Extract the [x, y] coordinate from the center of the cell holding the provided text.  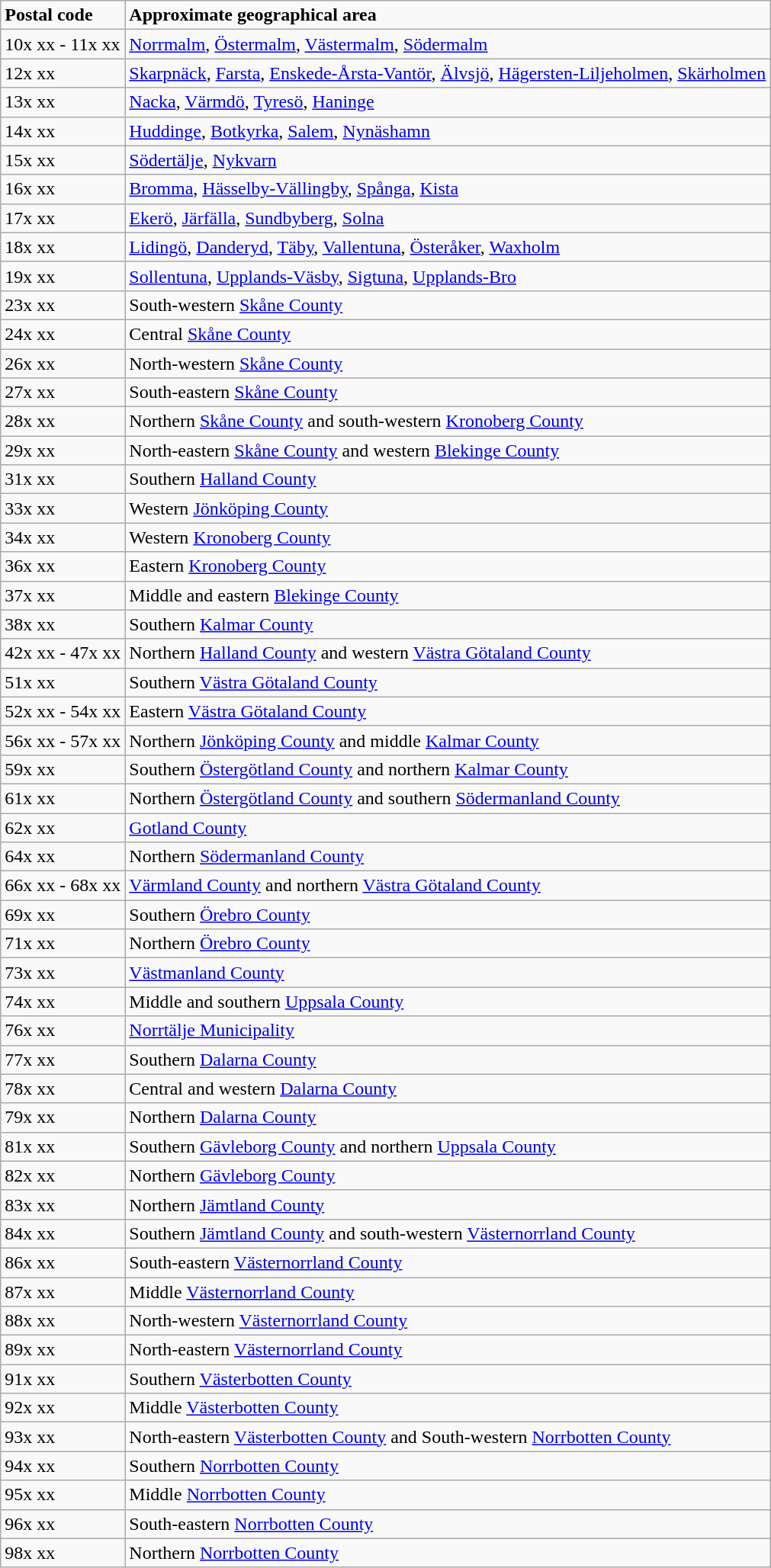
16x xx [63, 189]
South-eastern Skåne County [448, 393]
North-eastern Västernorrland County [448, 1350]
Southern Dalarna County [448, 1060]
Southern Örebro County [448, 915]
96x xx [63, 1524]
Northern Dalarna County [448, 1117]
52x xx - 54x xx [63, 711]
31x xx [63, 479]
Middle Västerbotten County [448, 1408]
Middle Västernorrland County [448, 1292]
36x xx [63, 566]
71x xx [63, 944]
Northern Södermanland County [448, 857]
18x xx [63, 247]
Ekerö, Järfälla, Sundbyberg, Solna [448, 218]
77x xx [63, 1060]
Approximate geographical area [448, 15]
Lidingö, Danderyd, Täby, Vallentuna, Österåker, Waxholm [448, 247]
North-eastern Västerbotten County and South-western Norrbotten County [448, 1437]
29x xx [63, 451]
Northern Norrbotten County [448, 1553]
Huddinge, Botkyrka, Salem, Nynäshamn [448, 131]
12x xx [63, 73]
86x xx [63, 1262]
Postal code [63, 15]
Middle and southern Uppsala County [448, 1002]
Northern Gävleborg County [448, 1175]
Western Kronoberg County [448, 537]
Norrmalm, Östermalm, Västermalm, Södermalm [448, 44]
Southern Östergötland County and northern Kalmar County [448, 769]
73x xx [63, 973]
69x xx [63, 915]
83x xx [63, 1204]
Södertälje, Nykvarn [448, 160]
Northern Östergötland County and southern Södermanland County [448, 798]
South-western Skåne County [448, 305]
74x xx [63, 1002]
33x xx [63, 508]
28x xx [63, 422]
Northern Jönköping County and middle Kalmar County [448, 740]
Southern Västerbotten County [448, 1379]
81x xx [63, 1146]
Southern Halland County [448, 479]
64x xx [63, 857]
Northern Skåne County and south-western Kronoberg County [448, 422]
59x xx [63, 769]
89x xx [63, 1350]
78x xx [63, 1089]
Southern Kalmar County [448, 624]
10x xx - 11x xx [63, 44]
Värmland County and northern Västra Götaland County [448, 886]
93x xx [63, 1437]
66x xx - 68x xx [63, 886]
27x xx [63, 393]
98x xx [63, 1553]
15x xx [63, 160]
87x xx [63, 1292]
Eastern Västra Götaland County [448, 711]
14x xx [63, 131]
13x xx [63, 102]
Sollentuna, Upplands-Väsby, Sigtuna, Upplands-Bro [448, 276]
91x xx [63, 1379]
Middle Norrbotten County [448, 1495]
37x xx [63, 595]
Southern Norrbotten County [448, 1466]
North-western Västernorrland County [448, 1321]
Northern Örebro County [448, 944]
76x xx [63, 1031]
23x xx [63, 305]
Västmanland County [448, 973]
17x xx [63, 218]
Western Jönköping County [448, 508]
Central Skåne County [448, 334]
84x xx [63, 1233]
51x xx [63, 682]
Nacka, Värmdö, Tyresö, Haninge [448, 102]
61x xx [63, 798]
Southern Västra Götaland County [448, 682]
24x xx [63, 334]
Southern Jämtland County and south-western Västernorrland County [448, 1233]
88x xx [63, 1321]
62x xx [63, 827]
Gotland County [448, 827]
Northern Jämtland County [448, 1204]
56x xx - 57x xx [63, 740]
92x xx [63, 1408]
Bromma, Hässelby-Vällingby, Spånga, Kista [448, 189]
26x xx [63, 364]
South-eastern Norrbotten County [448, 1524]
South-eastern Västernorrland County [448, 1262]
Norrtälje Municipality [448, 1031]
Skarpnäck, Farsta, Enskede-Årsta-Vantör, Älvsjö, Hägersten-Liljeholmen, Skärholmen [448, 73]
19x xx [63, 276]
95x xx [63, 1495]
Middle and eastern Blekinge County [448, 595]
79x xx [63, 1117]
Northern Halland County and western Västra Götaland County [448, 653]
38x xx [63, 624]
34x xx [63, 537]
North-eastern Skåne County and western Blekinge County [448, 451]
82x xx [63, 1175]
42x xx - 47x xx [63, 653]
94x xx [63, 1466]
Southern Gävleborg County and northern Uppsala County [448, 1146]
Central and western Dalarna County [448, 1089]
Eastern Kronoberg County [448, 566]
North-western Skåne County [448, 364]
